Return the [X, Y] coordinate for the center point of the cell that contains the specified text.  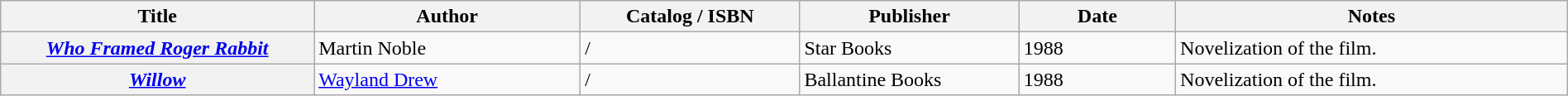
Ballantine Books [910, 79]
Notes [1372, 17]
Martin Noble [447, 48]
Catalog / ISBN [690, 17]
Title [157, 17]
Who Framed Roger Rabbit [157, 48]
Willow [157, 79]
Star Books [910, 48]
Author [447, 17]
Date [1097, 17]
Wayland Drew [447, 79]
Publisher [910, 17]
